Search for the cell housing the specified text and yield its (x, y) center coordinate. 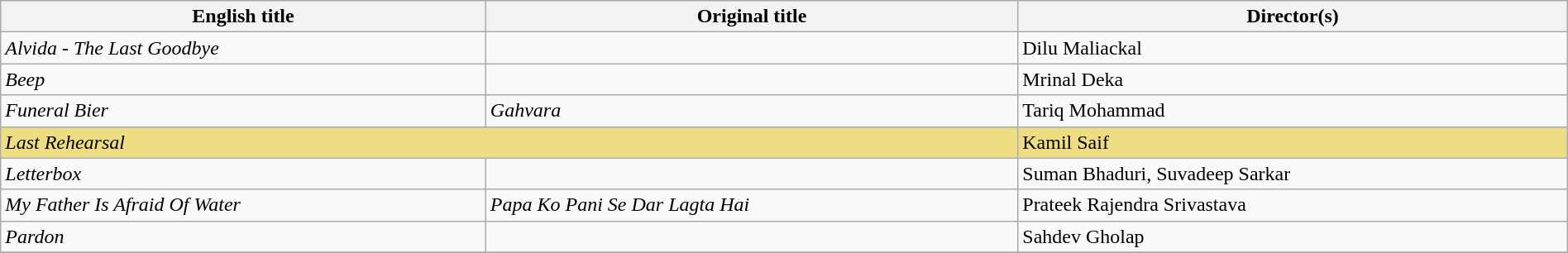
Dilu Maliackal (1293, 48)
Gahvara (751, 111)
Beep (243, 79)
Sahdev Gholap (1293, 236)
Original title (751, 17)
Funeral Bier (243, 111)
Pardon (243, 236)
Director(s) (1293, 17)
Alvida - The Last Goodbye (243, 48)
English title (243, 17)
Tariq Mohammad (1293, 111)
My Father Is Afraid Of Water (243, 205)
Last Rehearsal (509, 142)
Papa Ko Pani Se Dar Lagta Hai (751, 205)
Kamil Saif (1293, 142)
Mrinal Deka (1293, 79)
Prateek Rajendra Srivastava (1293, 205)
Letterbox (243, 174)
Suman Bhaduri, Suvadeep Sarkar (1293, 174)
